Return the [x, y] coordinate for the center point of the cell that contains the specified text.  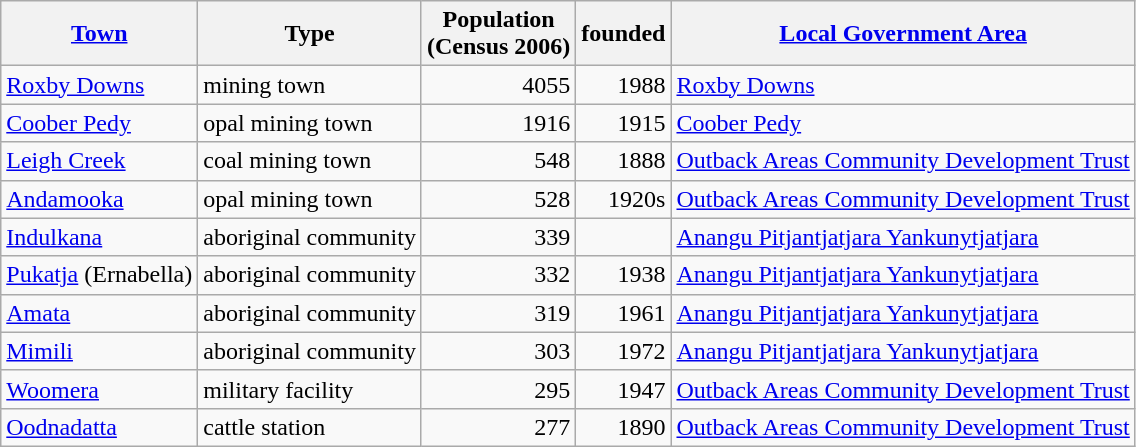
1972 [624, 351]
528 [498, 199]
548 [498, 161]
1890 [624, 427]
Amata [100, 313]
1920s [624, 199]
339 [498, 237]
Town [100, 34]
319 [498, 313]
Andamooka [100, 199]
1938 [624, 275]
Mimili [100, 351]
cattle station [310, 427]
1961 [624, 313]
Population(Census 2006) [498, 34]
295 [498, 389]
Pukatja (Ernabella) [100, 275]
1915 [624, 123]
277 [498, 427]
332 [498, 275]
Woomera [100, 389]
Leigh Creek [100, 161]
Local Government Area [903, 34]
4055 [498, 85]
1888 [624, 161]
mining town [310, 85]
Type [310, 34]
303 [498, 351]
Indulkana [100, 237]
coal mining town [310, 161]
military facility [310, 389]
1988 [624, 85]
Oodnadatta [100, 427]
founded [624, 34]
1916 [498, 123]
1947 [624, 389]
